Return [x, y] of the center of cell containing provided text 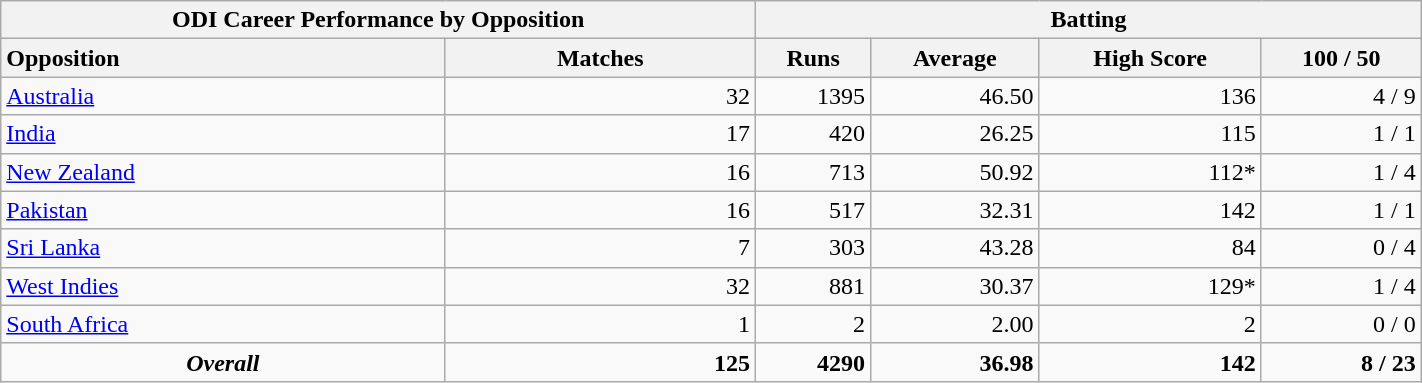
50.92 [954, 172]
Batting [1089, 20]
46.50 [954, 96]
Average [954, 58]
Runs [814, 58]
8 / 23 [1341, 362]
84 [1150, 248]
30.37 [954, 286]
4 / 9 [1341, 96]
112* [1150, 172]
India [223, 134]
32.31 [954, 210]
517 [814, 210]
713 [814, 172]
South Africa [223, 324]
100 / 50 [1341, 58]
1395 [814, 96]
303 [814, 248]
7 [600, 248]
ODI Career Performance by Opposition [378, 20]
High Score [1150, 58]
0 / 4 [1341, 248]
0 / 0 [1341, 324]
129* [1150, 286]
26.25 [954, 134]
17 [600, 134]
881 [814, 286]
Sri Lanka [223, 248]
1 [600, 324]
43.28 [954, 248]
115 [1150, 134]
2.00 [954, 324]
420 [814, 134]
136 [1150, 96]
Australia [223, 96]
Pakistan [223, 210]
4290 [814, 362]
New Zealand [223, 172]
Matches [600, 58]
36.98 [954, 362]
Overall [223, 362]
West Indies [223, 286]
Opposition [223, 58]
125 [600, 362]
